Capture the cell that displays the provided text and extract its [x, y] central coordinate. 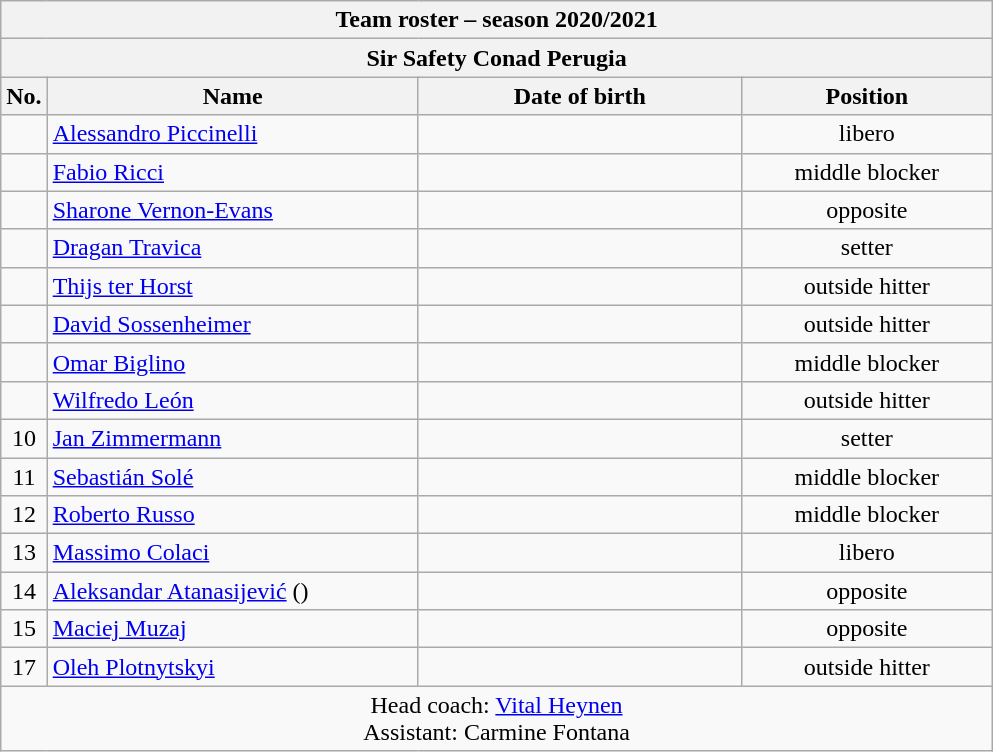
Aleksandar Atanasijević () [232, 591]
Date of birth [580, 96]
Oleh Plotnytskyi [232, 667]
Massimo Colaci [232, 553]
Roberto Russo [232, 515]
Sharone Vernon-Evans [232, 210]
Team roster – season 2020/2021 [497, 20]
Alessandro Piccinelli [232, 134]
10 [24, 438]
No. [24, 96]
Position [866, 96]
Head coach: Vital HeynenAssistant: Carmine Fontana [497, 718]
Wilfredo León [232, 400]
17 [24, 667]
Sir Safety Conad Perugia [497, 58]
Name [232, 96]
Maciej Muzaj [232, 629]
13 [24, 553]
David Sossenheimer [232, 324]
Sebastián Solé [232, 477]
12 [24, 515]
Jan Zimmermann [232, 438]
Fabio Ricci [232, 172]
Omar Biglino [232, 362]
14 [24, 591]
15 [24, 629]
Thijs ter Horst [232, 286]
11 [24, 477]
Dragan Travica [232, 248]
